Return (X, Y) of the center of cell containing provided text 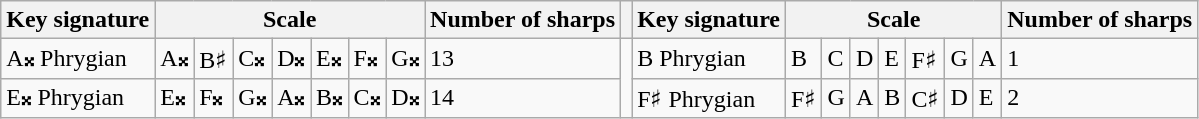
F♯ Phrygian (709, 98)
A𝄪 Phrygian (78, 59)
14 (523, 98)
B♯ (214, 59)
1 (1100, 59)
E𝄪 Phrygian (78, 98)
C (836, 59)
B𝄪 (329, 98)
B Phrygian (709, 59)
C♯ (926, 98)
13 (523, 59)
2 (1100, 98)
